Scan for the cell matching the given text and deliver its [X, Y] coordinate at center. 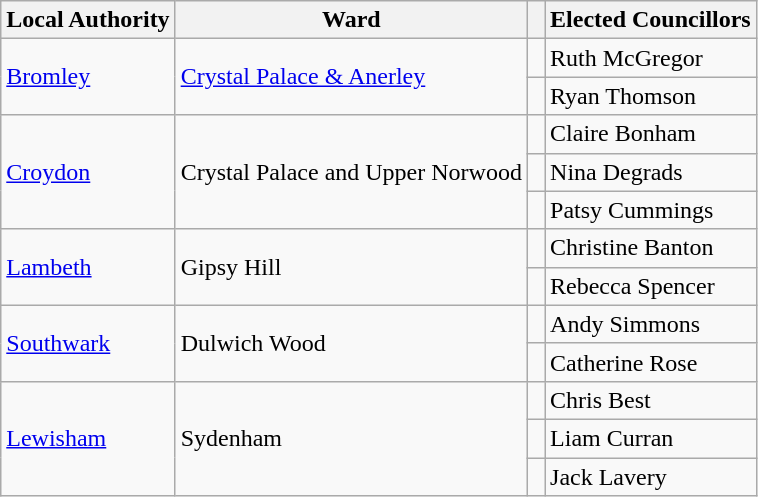
Local Authority [88, 20]
Elected Councillors [651, 20]
Nina Degrads [651, 172]
Lewisham [88, 438]
Croydon [88, 172]
Gipsy Hill [351, 267]
Jack Lavery [651, 477]
Crystal Palace and Upper Norwood [351, 172]
Patsy Cummings [651, 210]
Ryan Thomson [651, 96]
Chris Best [651, 400]
Southwark [88, 343]
Sydenham [351, 438]
Bromley [88, 77]
Claire Bonham [651, 134]
Rebecca Spencer [651, 286]
Dulwich Wood [351, 343]
Crystal Palace & Anerley [351, 77]
Ward [351, 20]
Catherine Rose [651, 362]
Lambeth [88, 267]
Christine Banton [651, 248]
Ruth McGregor [651, 58]
Andy Simmons [651, 324]
Liam Curran [651, 438]
